Output the (X, Y) coordinate of the center of the cell containing the given text.  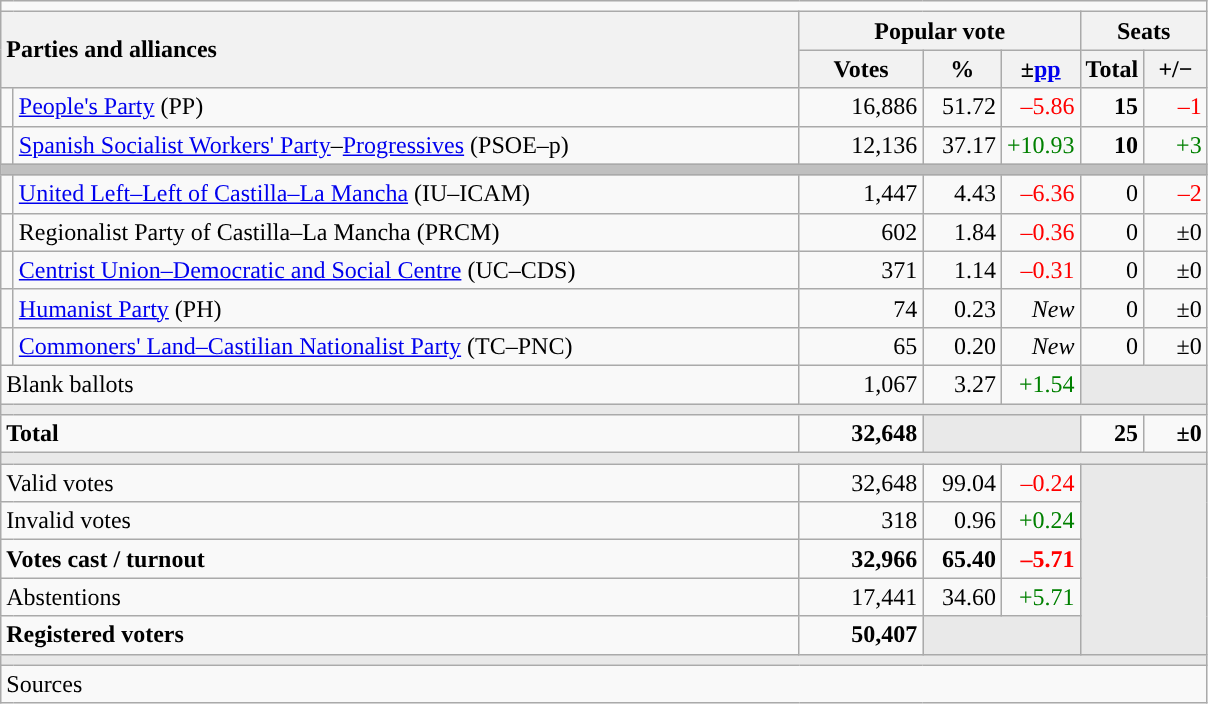
25 (1112, 434)
17,441 (861, 597)
Votes cast / turnout (400, 559)
4.43 (962, 194)
Blank ballots (400, 384)
Valid votes (400, 483)
+1.54 (1040, 384)
–5.86 (1040, 107)
±pp (1040, 69)
51.72 (962, 107)
–2 (1176, 194)
United Left–Left of Castilla–La Mancha (IU–ICAM) (406, 194)
1,447 (861, 194)
+5.71 (1040, 597)
–0.36 (1040, 232)
+10.93 (1040, 145)
16,886 (861, 107)
65 (861, 346)
15 (1112, 107)
Parties and alliances (400, 50)
Seats (1144, 31)
3.27 (962, 384)
+0.24 (1040, 521)
1,067 (861, 384)
–5.71 (1040, 559)
Popular vote (940, 31)
Humanist Party (PH) (406, 308)
Abstentions (400, 597)
+/− (1176, 69)
–0.24 (1040, 483)
74 (861, 308)
Spanish Socialist Workers' Party–Progressives (PSOE–p) (406, 145)
People's Party (PP) (406, 107)
1.84 (962, 232)
99.04 (962, 483)
% (962, 69)
Invalid votes (400, 521)
318 (861, 521)
371 (861, 270)
0.96 (962, 521)
–0.31 (1040, 270)
50,407 (861, 635)
–6.36 (1040, 194)
602 (861, 232)
34.60 (962, 597)
Registered voters (400, 635)
0.20 (962, 346)
Centrist Union–Democratic and Social Centre (UC–CDS) (406, 270)
10 (1112, 145)
Sources (604, 684)
12,136 (861, 145)
0.23 (962, 308)
+3 (1176, 145)
Regionalist Party of Castilla–La Mancha (PRCM) (406, 232)
32,966 (861, 559)
37.17 (962, 145)
1.14 (962, 270)
–1 (1176, 107)
65.40 (962, 559)
Commoners' Land–Castilian Nationalist Party (TC–PNC) (406, 346)
Votes (861, 69)
